Provide the (X, Y) coordinate of the cell's center where the given text is located.  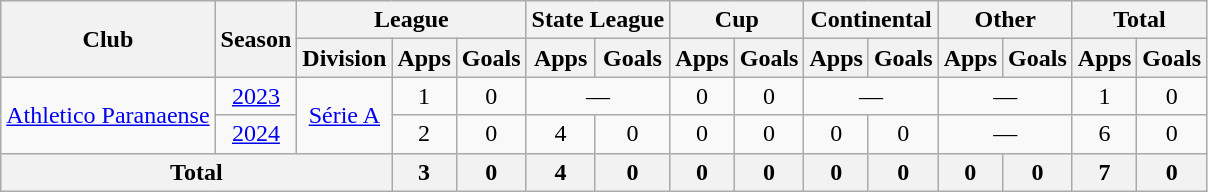
Série A (344, 115)
Division (344, 58)
2023 (256, 96)
6 (1104, 134)
3 (424, 172)
2024 (256, 134)
Cup (737, 20)
2 (424, 134)
League (412, 20)
Club (108, 39)
7 (1104, 172)
Season (256, 39)
Other (1005, 20)
Athletico Paranaense (108, 115)
Continental (871, 20)
State League (598, 20)
